Extract the [X, Y] coordinate from the center of the cell holding the provided text.  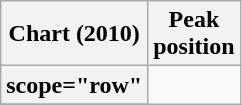
Chart (2010) [74, 34]
Peakposition [194, 34]
scope="row" [74, 85]
